Return the (X, Y) coordinate for the center point of the cell that contains the specified text.  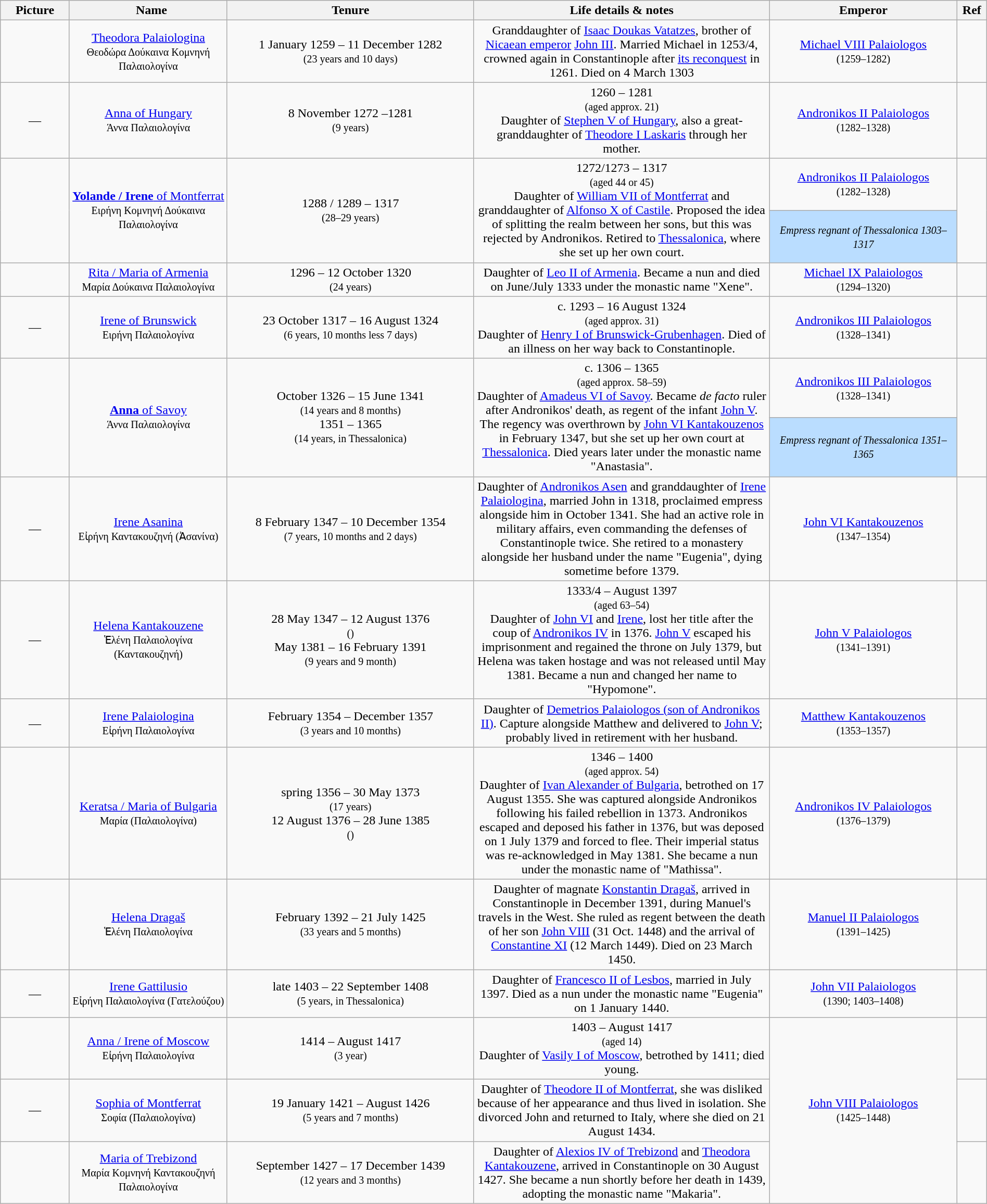
February 1392 – 21 July 1425(33 years and 5 months) (350, 924)
late 1403 – 22 September 1408(5 years, in Thessalonica) (350, 994)
Emperor (863, 10)
Helena DragašἙλένη Παλαιολογίνα (148, 924)
Keratsa / Maria of BulgariaΜαρία (Παλαιολογίνα) (148, 813)
Anna / Irene of MoscowΕἰρήνη Παλαιολογίνα (148, 1049)
Theodora PalaiologinaΘεοδώρα Δούκαινα Κομνηνή Παλαιολογίνα (148, 51)
Empress regnant of Thessalonica 1351–1365 (863, 447)
Life details & notes (622, 10)
Irene AsaninaΕἰρήνη Καντακουζηνή (Ἀσανίνα) (148, 529)
1260 – 1281(aged approx. 21)Daughter of Stephen V of Hungary, also a great-granddaughter of Theodore I Laskaris through her mother. (622, 120)
Michael VIII Palaiologos(1259–1282) (863, 51)
19 January 1421 – August 1426(5 years and 7 months) (350, 1110)
spring 1356 – 30 May 1373(17 years)12 August 1376 – 28 June 1385() (350, 813)
1288 / 1289 – 1317(28–29 years) (350, 210)
Daughter of Francesco II of Lesbos, married in July 1397. Died as a nun under the monastic name "Eugenia" on 1 January 1440. (622, 994)
Maria of TrebizondΜαρία Κομνηνή Καντακουζηνή Παλαιολογίνα (148, 1173)
23 October 1317 – 16 August 1324(6 years, 10 months less 7 days) (350, 327)
1403 – August 1417(aged 14)Daughter of Vasily I of Moscow, betrothed by 1411; died young. (622, 1049)
8 November 1272 –1281(9 years) (350, 120)
Picture (35, 10)
Rita / Maria of ArmeniaΜαρία Δούκαινα Παλαιολογίνα (148, 279)
Irene GattilusioΕἰρήνη Παλαιολογίνα (Γατελούζου) (148, 994)
1414 – August 1417(3 year) (350, 1049)
September 1427 – 17 December 1439(12 years and 3 months) (350, 1173)
Irene PalaiologinaΕἰρήνη Παλαιολογίνα (148, 723)
Ref (971, 10)
John VII Palaiologos(1390; 1403–1408) (863, 994)
8 February 1347 – 10 December 1354(7 years, 10 months and 2 days) (350, 529)
October 1326 – 15 June 1341(14 years and 8 months)1351 – 1365(14 years, in Thessalonica) (350, 418)
John V Palaiologos(1341–1391) (863, 639)
Manuel II Palaiologos(1391–1425) (863, 924)
Anna of HungaryΆννα Παλαιολογίνα (148, 120)
Matthew Kantakouzenos(1353–1357) (863, 723)
Empress regnant of Thessalonica 1303–1317 (863, 236)
Name (148, 10)
Michael IX Palaiologos(1294–1320) (863, 279)
Andronikos IV Palaiologos(1376–1379) (863, 813)
1296 – 12 October 1320(24 years) (350, 279)
Anna of SavoyΆννα Παλαιολογίνα (148, 418)
Sophia of MontferratΣοφία (Παλαιολογίνα) (148, 1110)
Yolande / Irene of MontferratΕιρήνη Κομνηνή Δούκαινα Παλαιολογίνα (148, 210)
Irene of BrunswickΕιρήνη Παλαιολογίνα (148, 327)
28 May 1347 – 12 August 1376()May 1381 – 16 February 1391(9 years and 9 month) (350, 639)
Daughter of Leo II of Armenia. Became a nun and died on June/July 1333 under the monastic name "Xene". (622, 279)
John VI Kantakouzenos(1347–1354) (863, 529)
John VIII Palaiologos(1425–1448) (863, 1110)
c. 1293 – 16 August 1324(aged approx. 31)Daughter of Henry I of Brunswick-Grubenhagen. Died of an illness on her way back to Constantinople. (622, 327)
1 January 1259 – 11 December 1282(23 years and 10 days) (350, 51)
Tenure (350, 10)
February 1354 – December 1357(3 years and 10 months) (350, 723)
Helena KantakouzeneἙλένη Παλαιολογίνα (Καντακουζηνή) (148, 639)
